Pinpoint the cell where the given text exists, returning its [x, y] midpoint coordinate. 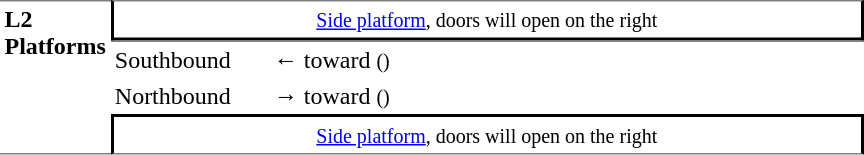
Northbound [190, 96]
Southbound [190, 59]
L2Platforms [55, 77]
← toward () [566, 59]
→ toward () [566, 96]
